Capture the cell that displays the provided text and extract its [X, Y] central coordinate. 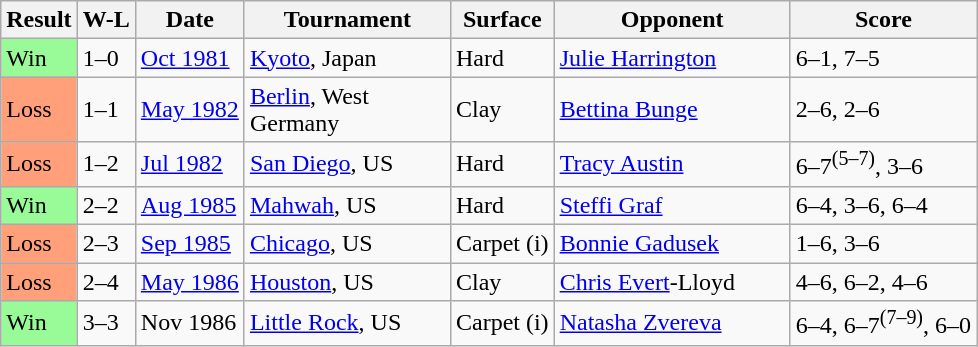
6–4, 6–7(7–9), 6–0 [883, 324]
6–1, 7–5 [883, 58]
Natasha Zvereva [672, 324]
Bettina Bunge [672, 110]
1–1 [106, 110]
Oct 1981 [190, 58]
Date [190, 20]
Bonnie Gadusek [672, 244]
San Diego, US [347, 164]
Mahwah, US [347, 205]
Jul 1982 [190, 164]
Berlin, West Germany [347, 110]
Sep 1985 [190, 244]
6–4, 3–6, 6–4 [883, 205]
Surface [502, 20]
Julie Harrington [672, 58]
Tracy Austin [672, 164]
Little Rock, US [347, 324]
1–2 [106, 164]
Kyoto, Japan [347, 58]
May 1982 [190, 110]
Nov 1986 [190, 324]
4–6, 6–2, 4–6 [883, 282]
Steffi Graf [672, 205]
1–6, 3–6 [883, 244]
May 1986 [190, 282]
Opponent [672, 20]
2–4 [106, 282]
Chris Evert-Lloyd [672, 282]
6–7(5–7), 3–6 [883, 164]
W-L [106, 20]
Aug 1985 [190, 205]
2–3 [106, 244]
2–6, 2–6 [883, 110]
Result [39, 20]
2–2 [106, 205]
Score [883, 20]
1–0 [106, 58]
3–3 [106, 324]
Houston, US [347, 282]
Chicago, US [347, 244]
Tournament [347, 20]
